For the text-containing cell, return its midpoint in [X, Y] coordinate format. 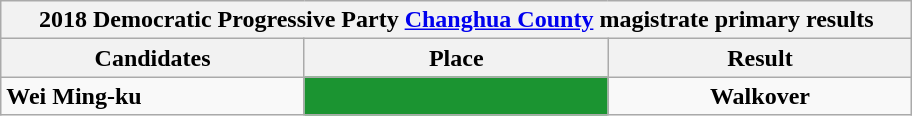
Candidates [153, 58]
Place [456, 58]
2018 Democratic Progressive Party Changhua County magistrate primary results [456, 20]
Wei Ming-ku [153, 96]
Walkover [760, 96]
Result [760, 58]
